Provide the (X, Y) coordinate of the cell's center where the given text is located.  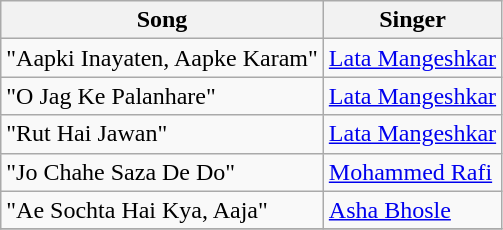
"Rut Hai Jawan" (162, 134)
"O Jag Ke Palanhare" (162, 96)
Song (162, 20)
"Aapki Inayaten, Aapke Karam" (162, 58)
Mohammed Rafi (412, 172)
"Ae Sochta Hai Kya, Aaja" (162, 210)
"Jo Chahe Saza De Do" (162, 172)
Asha Bhosle (412, 210)
Singer (412, 20)
